Locate the cell with the specified text and output its [X, Y] center coordinate. 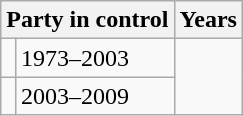
2003–2009 [94, 96]
Party in control [88, 20]
1973–2003 [94, 58]
Years [208, 20]
